Determine the [x, y] coordinate at the center of the cell enclosing the given text.  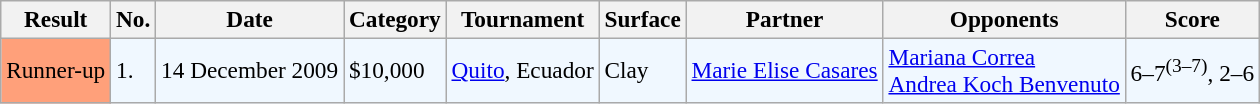
6–7(3–7), 2–6 [1192, 70]
Category [396, 19]
14 December 2009 [250, 70]
Surface [642, 19]
Tournament [522, 19]
Marie Elise Casares [784, 70]
Runner-up [56, 70]
Partner [784, 19]
Score [1192, 19]
Result [56, 19]
No. [134, 19]
$10,000 [396, 70]
Clay [642, 70]
Mariana Correa Andrea Koch Benvenuto [1004, 70]
Opponents [1004, 19]
1. [134, 70]
Quito, Ecuador [522, 70]
Date [250, 19]
